Locate the cell with the specified text and output its (X, Y) center coordinate. 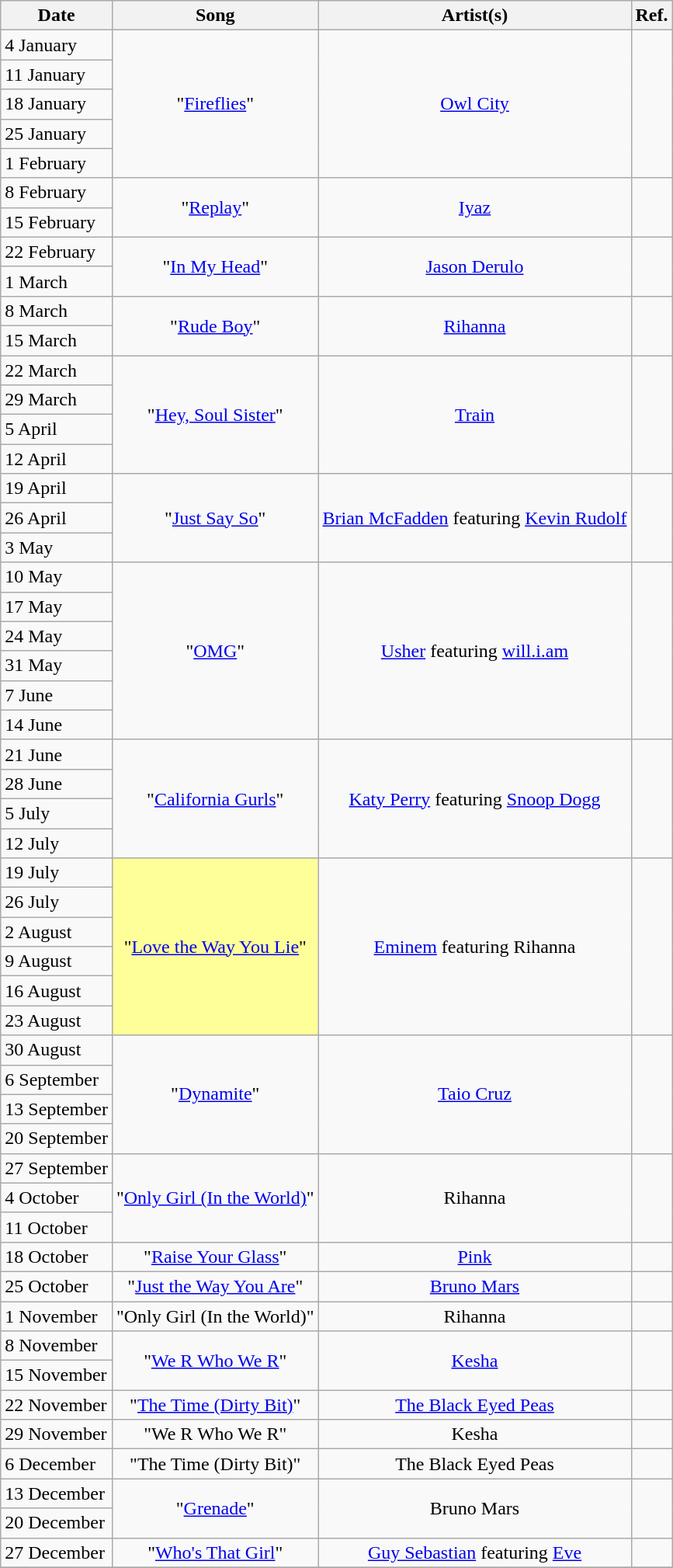
3 May (57, 548)
29 November (57, 1434)
26 July (57, 902)
19 July (57, 873)
1 March (57, 281)
Brian McFadden featuring Kevin Rudolf (475, 518)
31 May (57, 666)
Iyaz (475, 207)
22 February (57, 252)
21 June (57, 754)
15 March (57, 340)
6 December (57, 1464)
13 December (57, 1493)
27 September (57, 1168)
20 December (57, 1523)
"California Gurls" (215, 798)
Taio Cruz (475, 1094)
25 October (57, 1286)
12 April (57, 459)
10 May (57, 577)
14 June (57, 725)
28 June (57, 784)
Artist(s) (475, 16)
20 September (57, 1139)
15 February (57, 222)
Usher featuring will.i.am (475, 651)
Ref. (652, 16)
7 June (57, 695)
27 December (57, 1552)
9 August (57, 961)
29 March (57, 400)
25 January (57, 134)
18 October (57, 1257)
15 November (57, 1375)
Train (475, 415)
23 August (57, 1020)
8 February (57, 193)
"In My Head" (215, 266)
11 January (57, 75)
"Fireflies" (215, 104)
"Hey, Soul Sister" (215, 415)
11 October (57, 1227)
17 May (57, 607)
Katy Perry featuring Snoop Dogg (475, 798)
"Just Say So" (215, 518)
1 November (57, 1316)
Guy Sebastian featuring Eve (475, 1552)
19 April (57, 488)
"Raise Your Glass" (215, 1257)
"Love the Way You Lie" (215, 947)
6 September (57, 1080)
18 January (57, 104)
Jason Derulo (475, 266)
"Replay" (215, 207)
"Dynamite" (215, 1094)
13 September (57, 1109)
30 August (57, 1050)
24 May (57, 636)
26 April (57, 518)
5 April (57, 429)
Eminem featuring Rihanna (475, 947)
"Rude Boy" (215, 325)
"Who's That Girl" (215, 1552)
5 July (57, 813)
Song (215, 16)
2 August (57, 932)
12 July (57, 843)
22 November (57, 1405)
4 October (57, 1198)
Owl City (475, 104)
"OMG" (215, 651)
Pink (475, 1257)
16 August (57, 991)
"Grenade" (215, 1508)
8 November (57, 1346)
4 January (57, 45)
"Just the Way You Are" (215, 1286)
Date (57, 16)
1 February (57, 163)
8 March (57, 311)
22 March (57, 370)
